Detect which cell encompasses the target text, then output its (x, y) center coordinate. 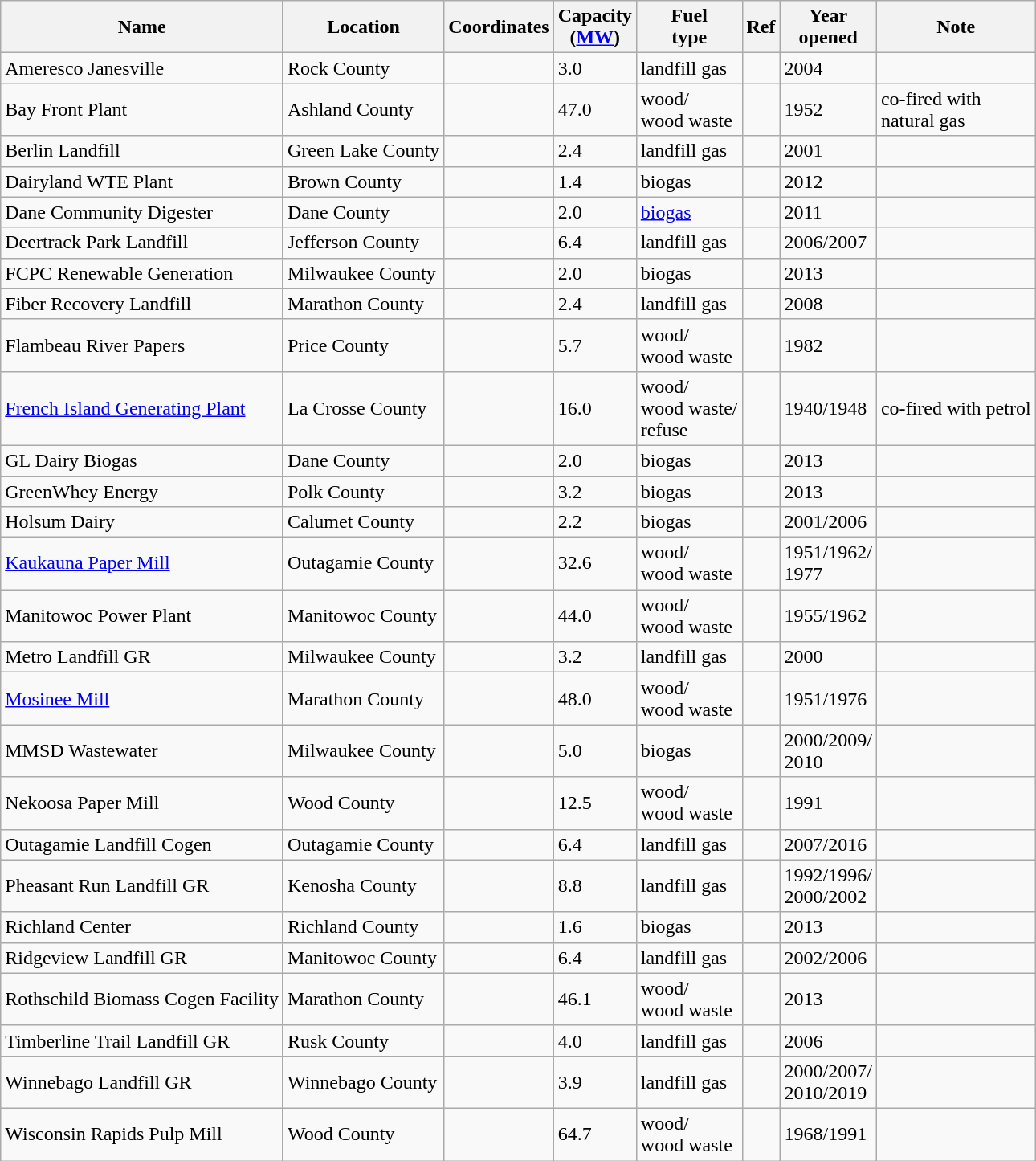
GreenWhey Energy (142, 491)
Winnebago Landfill GR (142, 1081)
Rock County (363, 68)
2006/2007 (828, 243)
wood/wood waste/refuse (689, 408)
1955/1962 (828, 615)
2001/2006 (828, 522)
12.5 (594, 803)
2012 (828, 182)
Manitowoc Power Plant (142, 615)
3.0 (594, 68)
French Island Generating Plant (142, 408)
MMSD Wastewater (142, 750)
Location (363, 27)
64.7 (594, 1134)
2007/2016 (828, 844)
co-fired withnatural gas (956, 109)
co-fired with petrol (956, 408)
Name (142, 27)
GL Dairy Biogas (142, 460)
Yearopened (828, 27)
Metro Landfill GR (142, 657)
Dairyland WTE Plant (142, 182)
Ameresco Janesville (142, 68)
3.9 (594, 1081)
Wisconsin Rapids Pulp Mill (142, 1134)
Holsum Dairy (142, 522)
Flambeau River Papers (142, 345)
Capacity(MW) (594, 27)
1940/1948 (828, 408)
48.0 (594, 699)
Rothschild Biomass Cogen Facility (142, 1000)
47.0 (594, 109)
46.1 (594, 1000)
4.0 (594, 1040)
Winnebago County (363, 1081)
Polk County (363, 491)
Ridgeview Landfill GR (142, 958)
2004 (828, 68)
Richland County (363, 927)
2000/2007/2010/2019 (828, 1081)
Deertrack Park Landfill (142, 243)
1991 (828, 803)
Ref (761, 27)
2001 (828, 151)
1.6 (594, 927)
5.0 (594, 750)
Jefferson County (363, 243)
Coordinates (499, 27)
2006 (828, 1040)
Rusk County (363, 1040)
Mosinee Mill (142, 699)
2000 (828, 657)
Outagamie Landfill Cogen (142, 844)
2002/2006 (828, 958)
Price County (363, 345)
Nekoosa Paper Mill (142, 803)
44.0 (594, 615)
2011 (828, 212)
1951/1962/1977 (828, 564)
Richland Center (142, 927)
Brown County (363, 182)
Ashland County (363, 109)
FCPC Renewable Generation (142, 273)
Bay Front Plant (142, 109)
2000/2009/2010 (828, 750)
Kaukauna Paper Mill (142, 564)
1.4 (594, 182)
Fiber Recovery Landfill (142, 304)
1952 (828, 109)
32.6 (594, 564)
Pheasant Run Landfill GR (142, 885)
5.7 (594, 345)
Berlin Landfill (142, 151)
Timberline Trail Landfill GR (142, 1040)
Calumet County (363, 522)
Dane Community Digester (142, 212)
Green Lake County (363, 151)
2.2 (594, 522)
1992/1996/2000/2002 (828, 885)
1982 (828, 345)
16.0 (594, 408)
Fueltype (689, 27)
La Crosse County (363, 408)
Note (956, 27)
8.8 (594, 885)
1951/1976 (828, 699)
Kenosha County (363, 885)
2008 (828, 304)
1968/1991 (828, 1134)
